Determine the [X, Y] coordinate at the center of the cell enclosing the given text.  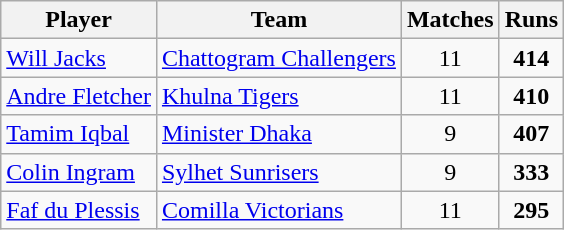
Team [278, 20]
Sylhet Sunrisers [278, 172]
410 [531, 96]
Will Jacks [79, 58]
Colin Ingram [79, 172]
414 [531, 58]
Khulna Tigers [278, 96]
407 [531, 134]
Tamim Iqbal [79, 134]
333 [531, 172]
Runs [531, 20]
295 [531, 210]
Chattogram Challengers [278, 58]
Comilla Victorians [278, 210]
Faf du Plessis [79, 210]
Minister Dhaka [278, 134]
Andre Fletcher [79, 96]
Matches [450, 20]
Player [79, 20]
